Detect which cell encompasses the target text, then output its [x, y] center coordinate. 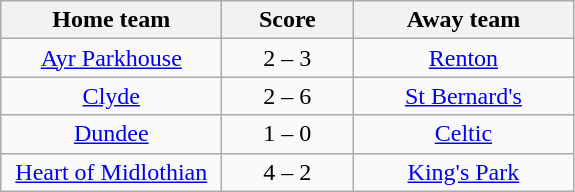
King's Park [464, 172]
Dundee [112, 134]
Renton [464, 58]
Heart of Midlothian [112, 172]
2 – 3 [288, 58]
4 – 2 [288, 172]
Celtic [464, 134]
Home team [112, 20]
Ayr Parkhouse [112, 58]
Score [288, 20]
Clyde [112, 96]
Away team [464, 20]
1 – 0 [288, 134]
St Bernard's [464, 96]
2 – 6 [288, 96]
